Detect which cell encompasses the target text, then output its (x, y) center coordinate. 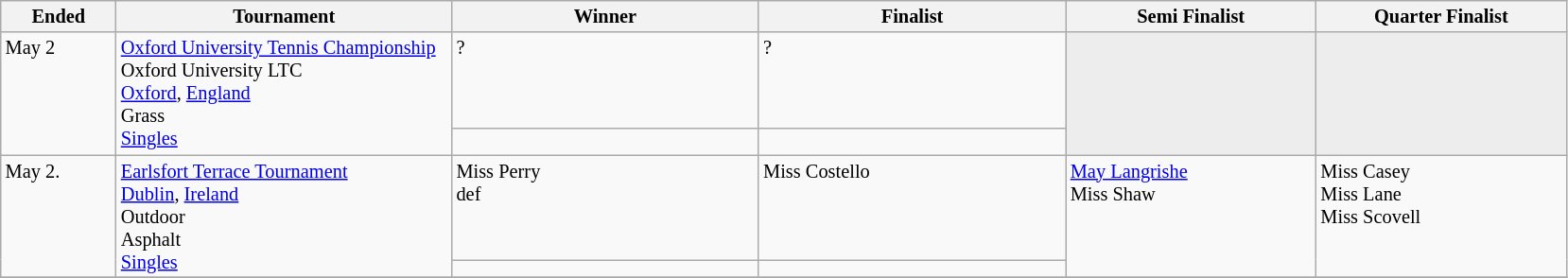
Earlsfort Terrace TournamentDublin, IrelandOutdoorAsphaltSingles (284, 217)
May Langrishe Miss Shaw (1192, 217)
Quarter Finalist (1441, 16)
Ended (59, 16)
Miss Costello (912, 208)
Miss Casey Miss Lane Miss Scovell (1441, 217)
Oxford University Tennis Championship Oxford University LTCOxford, EnglandGrassSingles (284, 94)
Finalist (912, 16)
Tournament (284, 16)
Miss Perrydef (605, 208)
May 2 (59, 94)
Winner (605, 16)
Semi Finalist (1192, 16)
May 2. (59, 217)
